Locate the cell with the specified text and output its [X, Y] center coordinate. 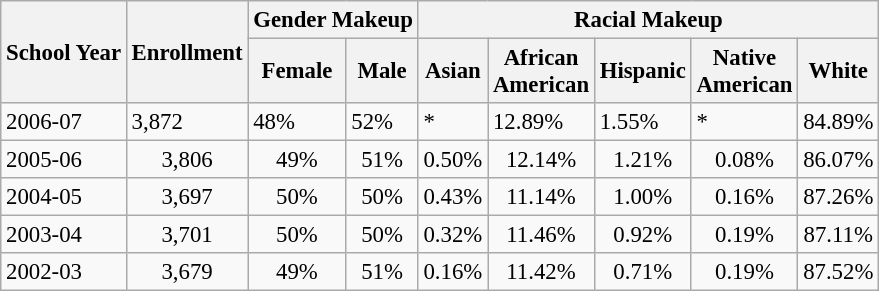
87.26% [838, 197]
2005-06 [64, 160]
0.08% [744, 160]
Female [297, 72]
86.07% [838, 160]
49% [297, 160]
87.11% [838, 235]
11.46% [542, 235]
12.14% [542, 160]
Asian [452, 72]
0.92% [642, 235]
Hispanic [642, 72]
12.89% [542, 122]
Male [382, 72]
2003-04 [64, 235]
Native American [744, 72]
2004-05 [64, 197]
1.55% [642, 122]
Enrollment [187, 52]
1.00% [642, 197]
0.19% [744, 235]
3,806 [187, 160]
11.14% [542, 197]
White [838, 72]
0.43% [452, 197]
3,697 [187, 197]
0.50% [452, 160]
84.89% [838, 122]
0.16% [744, 197]
3,701 [187, 235]
Racial Makeup [648, 20]
3,872 [187, 122]
2006-07 [64, 122]
African American [542, 72]
School Year [64, 52]
52% [382, 122]
51% [382, 160]
48% [297, 122]
Gender Makeup [333, 20]
1.21% [642, 160]
0.32% [452, 235]
